Identify which cell holds the provided text, then report its [x, y] central coordinate. 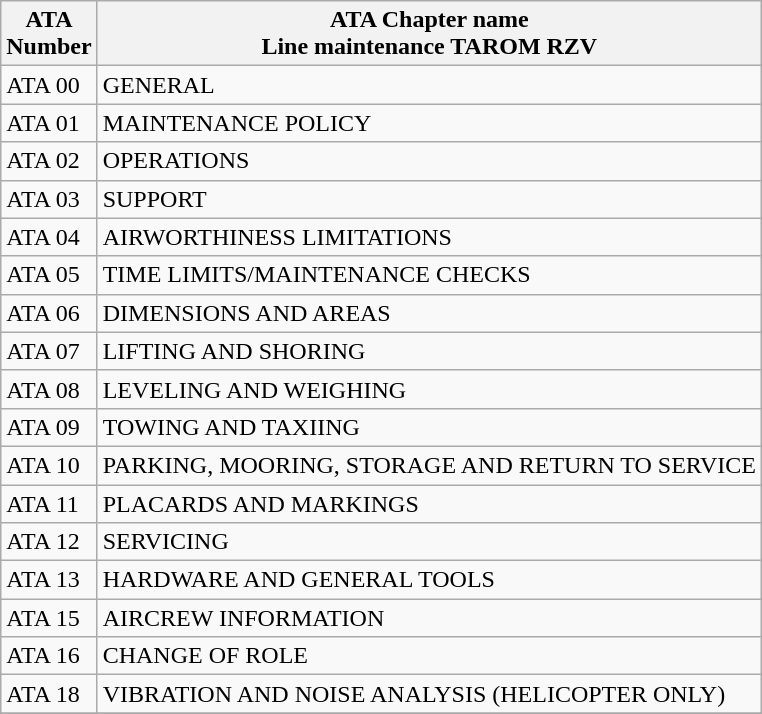
AIRWORTHINESS LIMITATIONS [429, 237]
SERVICING [429, 542]
ATA 03 [49, 199]
TIME LIMITS/MAINTENANCE CHECKS [429, 275]
TOWING AND TAXIING [429, 427]
CHANGE OF ROLE [429, 656]
PLACARDS AND MARKINGS [429, 503]
ATA 13 [49, 580]
HARDWARE AND GENERAL TOOLS [429, 580]
LEVELING AND WEIGHING [429, 389]
ATA 05 [49, 275]
ATANumber [49, 34]
ATA 00 [49, 85]
SUPPORT [429, 199]
DIMENSIONS AND AREAS [429, 313]
ATA Chapter nameLine maintenance TAROM RZV [429, 34]
ATA 10 [49, 465]
ATA 12 [49, 542]
ATA 06 [49, 313]
ATA 02 [49, 161]
GENERAL [429, 85]
LIFTING AND SHORING [429, 351]
VIBRATION AND NOISE ANALYSIS (HELICOPTER ONLY) [429, 694]
MAINTENANCE POLICY [429, 123]
ATA 18 [49, 694]
ATA 09 [49, 427]
PARKING, MOORING, STORAGE AND RETURN TO SERVICE [429, 465]
ATA 07 [49, 351]
AIRCREW INFORMATION [429, 618]
ATA 01 [49, 123]
OPERATIONS [429, 161]
ATA 16 [49, 656]
ATA 11 [49, 503]
ATA 04 [49, 237]
ATA 08 [49, 389]
ATA 15 [49, 618]
